Return (X, Y) of the center of cell containing provided text 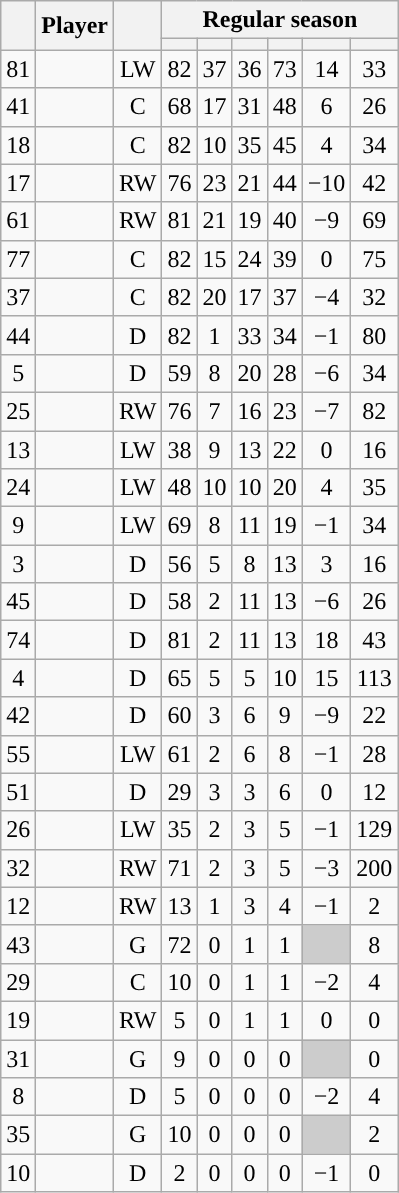
59 (180, 373)
65 (180, 678)
38 (180, 449)
200 (374, 868)
80 (374, 335)
14 (326, 69)
7 (214, 411)
Player (75, 26)
68 (180, 107)
−10 (326, 183)
51 (18, 792)
75 (374, 259)
25 (18, 411)
71 (180, 868)
−3 (326, 868)
40 (284, 221)
−4 (326, 297)
−7 (326, 411)
77 (18, 259)
Regular season (280, 20)
129 (374, 830)
74 (18, 640)
36 (250, 69)
56 (180, 564)
73 (284, 69)
58 (180, 602)
113 (374, 678)
60 (180, 716)
72 (180, 944)
39 (284, 259)
41 (18, 107)
55 (18, 754)
